Determine the [x, y] coordinate at the center of the cell enclosing the given text.  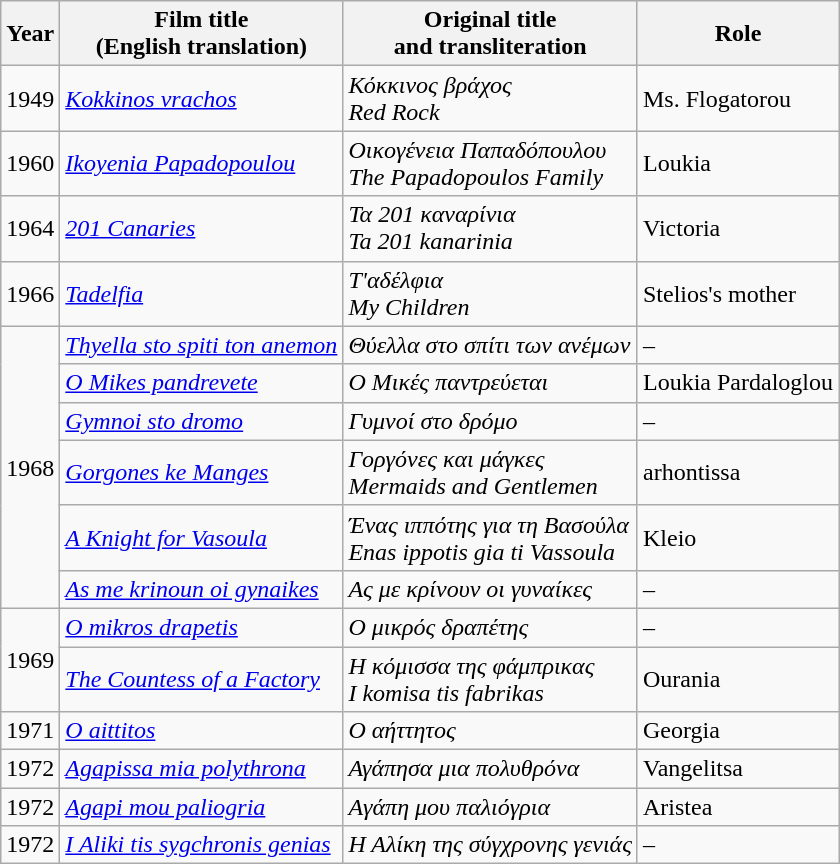
Γυμνοί στο δρόμο [490, 421]
Gymnoi sto dromo [202, 421]
Agapissa mia polythrona [202, 769]
1966 [30, 294]
Vangelitsa [738, 769]
Year [30, 34]
Οικογένεια Παπαδόπουλου The Papadopoulos Family [490, 164]
1964 [30, 228]
Role [738, 34]
Τα 201 καναρίνιαTa 201 kanarinia [490, 228]
Ikoyenia Papadopoulou [202, 164]
I Aliki tis sygchronis genias [202, 845]
Kleio [738, 538]
The Countess of a Factory [202, 678]
arhontissa [738, 472]
201 Canaries [202, 228]
O Mikes pandrevete [202, 383]
1971 [30, 731]
T'αδέλφιαMy Children [490, 294]
Thyella sto spiti ton anemon [202, 345]
1969 [30, 660]
Η κόμισσα της φάμπρικαςI komisa tis fabrikas [490, 678]
Loukia [738, 164]
Ο αήττητος [490, 731]
Kokkinos vrachos [202, 98]
Georgia [738, 731]
Κόκκινος βράχοςRed Rock [490, 98]
Αγάπησα μια πολυθρόνα [490, 769]
Ο μικρός δραπέτης [490, 627]
1968 [30, 467]
Victoria [738, 228]
Γοργόνες και μάγκεςMermaids and Gentlemen [490, 472]
Η Αλίκη της σύγχρονης γενιάς [490, 845]
A Knight for Vasoula [202, 538]
Original titleand transliteration [490, 34]
Stelios's mother [738, 294]
Ourania [738, 678]
As me krinoun oi gynaikes [202, 589]
Θύελλα στο σπίτι των ανέμων [490, 345]
Ένας ιππότης για τη ΒασούλαEnas ippotis gia ti Vassoula [490, 538]
O mikros drapetis [202, 627]
1949 [30, 98]
Aristea [738, 807]
Film title(English translation) [202, 34]
Ας με κρίνουν οι γυναίκες [490, 589]
Loukia Pardaloglou [738, 383]
1960 [30, 164]
O aittitos [202, 731]
Ms. Flogatorou [738, 98]
Agapi mou paliogria [202, 807]
Gorgones ke Manges [202, 472]
Ο Μικές παντρεύεται [490, 383]
Tadelfia [202, 294]
Aγάπη μου παλιόγρια [490, 807]
